Extract the [x, y] coordinate from the center of the cell holding the provided text.  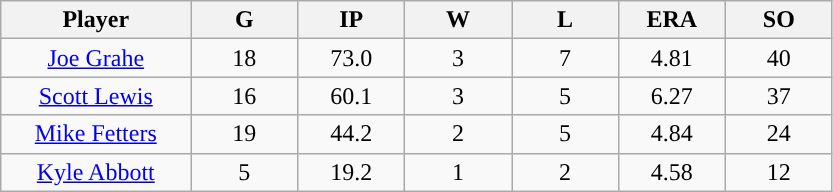
4.84 [672, 134]
44.2 [352, 134]
12 [778, 172]
1 [458, 172]
60.1 [352, 96]
Scott Lewis [96, 96]
4.58 [672, 172]
L [566, 20]
37 [778, 96]
24 [778, 134]
Mike Fetters [96, 134]
40 [778, 58]
IP [352, 20]
16 [244, 96]
19 [244, 134]
Joe Grahe [96, 58]
ERA [672, 20]
4.81 [672, 58]
6.27 [672, 96]
73.0 [352, 58]
7 [566, 58]
18 [244, 58]
G [244, 20]
Player [96, 20]
19.2 [352, 172]
SO [778, 20]
Kyle Abbott [96, 172]
W [458, 20]
